Return [X, Y] of the center of cell containing provided text 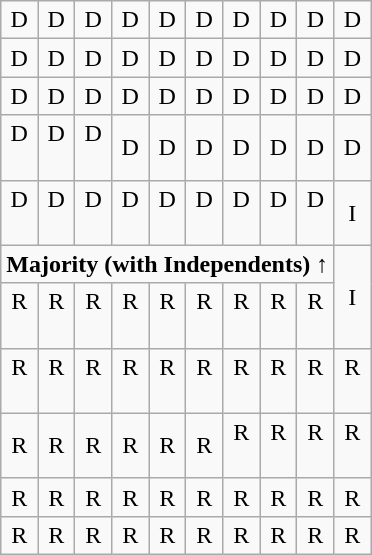
Majority (with Independents) ↑ [168, 264]
